Determine the [X, Y] coordinate at the center of the cell enclosing the given text.  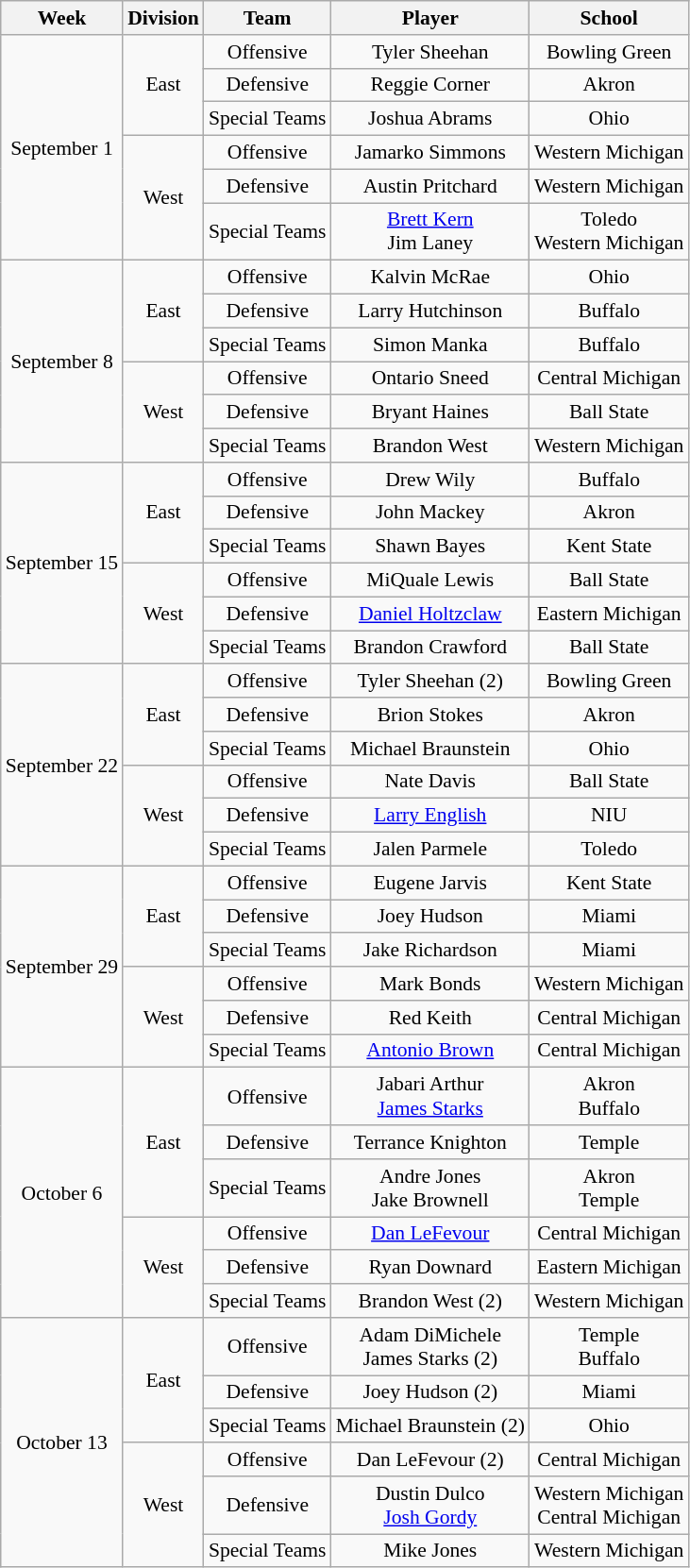
Joey Hudson [430, 917]
Nate Davis [430, 782]
Brandon West (2) [430, 1301]
Western MichiganCentral Michigan [609, 1505]
Jamarko Simmons [430, 153]
Dan LeFevour (2) [430, 1459]
Adam DiMicheleJames Starks (2) [430, 1346]
Kalvin McRae [430, 278]
Jabari ArthurJames Starks [430, 1097]
September 29 [62, 967]
ToledoWestern Michigan [609, 232]
Antonio Brown [430, 1051]
Team [268, 18]
Drew Wily [430, 480]
NIU [609, 816]
Austin Pritchard [430, 186]
Dan LeFevour [430, 1234]
Brandon West [430, 446]
Bryant Haines [430, 413]
Tyler Sheehan (2) [430, 682]
Shawn Bayes [430, 547]
Temple [609, 1142]
Michael Braunstein (2) [430, 1426]
Michael Braunstein [430, 749]
Jalen Parmele [430, 850]
September 15 [62, 564]
September 1 [62, 147]
Ontario Sneed [430, 379]
Larry English [430, 816]
Jake Richardson [430, 951]
Reggie Corner [430, 85]
Brion Stokes [430, 715]
Red Keith [430, 1018]
MiQuale Lewis [430, 581]
John Mackey [430, 513]
Division [163, 18]
Brandon Crawford [430, 648]
Larry Hutchinson [430, 312]
Eugene Jarvis [430, 883]
Dustin DulcoJosh Gordy [430, 1505]
Toledo [609, 850]
TempleBuffalo [609, 1346]
Brett KernJim Laney [430, 232]
Mike Jones [430, 1551]
Daniel Holtzclaw [430, 614]
Player [430, 18]
School [609, 18]
Tyler Sheehan [430, 52]
Terrance Knighton [430, 1142]
October 6 [62, 1193]
September 22 [62, 766]
October 13 [62, 1442]
Mark Bonds [430, 984]
AkronTemple [609, 1188]
Andre JonesJake Brownell [430, 1188]
Simon Manka [430, 345]
AkronBuffalo [609, 1097]
Week [62, 18]
Joshua Abrams [430, 119]
Ryan Downard [430, 1268]
September 8 [62, 362]
Joey Hudson (2) [430, 1392]
